Extract the (X, Y) coordinate from the center of the cell holding the provided text.  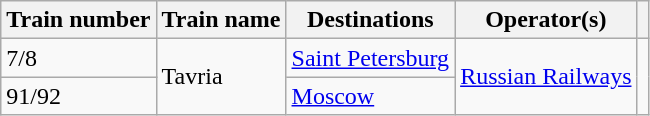
91/92 (78, 96)
Russian Railways (546, 77)
Operator(s) (546, 20)
Saint Petersburg (370, 58)
Train name (221, 20)
Tavria (221, 77)
Train number (78, 20)
Destinations (370, 20)
Moscow (370, 96)
7/8 (78, 58)
